Search for the cell housing the specified text and yield its (x, y) center coordinate. 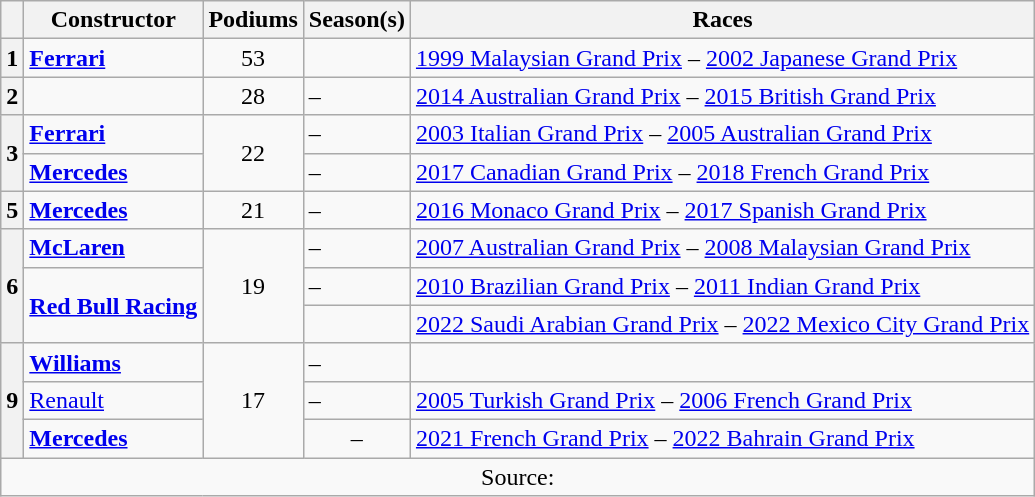
2007 Australian Grand Prix – 2008 Malaysian Grand Prix (722, 248)
2016 Monaco Grand Prix – 2017 Spanish Grand Prix (722, 210)
Constructor (114, 20)
1 (12, 58)
2010 Brazilian Grand Prix – 2011 Indian Grand Prix (722, 286)
2005 Turkish Grand Prix – 2006 French Grand Prix (722, 400)
19 (253, 286)
Podiums (253, 20)
Red Bull Racing (114, 305)
1999 Malaysian Grand Prix – 2002 Japanese Grand Prix (722, 58)
2014 Australian Grand Prix – 2015 British Grand Prix (722, 96)
28 (253, 96)
9 (12, 400)
3 (12, 153)
21 (253, 210)
Renault (114, 400)
6 (12, 286)
53 (253, 58)
2 (12, 96)
Source: (518, 477)
2003 Italian Grand Prix – 2005 Australian Grand Prix (722, 134)
2017 Canadian Grand Prix – 2018 French Grand Prix (722, 172)
22 (253, 153)
2021 French Grand Prix – 2022 Bahrain Grand Prix (722, 438)
2022 Saudi Arabian Grand Prix – 2022 Mexico City Grand Prix (722, 324)
McLaren (114, 248)
5 (12, 210)
17 (253, 400)
Races (722, 20)
Williams (114, 362)
Season(s) (356, 20)
